From the cell containing the given text, extract its center point as [X, Y] coordinate. 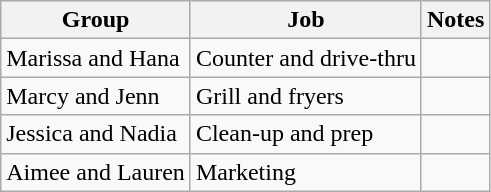
Jessica and Nadia [96, 134]
Clean-up and prep [306, 134]
Aimee and Lauren [96, 172]
Notes [455, 20]
Marissa and Hana [96, 58]
Job [306, 20]
Marcy and Jenn [96, 96]
Group [96, 20]
Marketing [306, 172]
Grill and fryers [306, 96]
Counter and drive-thru [306, 58]
